Search for the cell housing the specified text and yield its (X, Y) center coordinate. 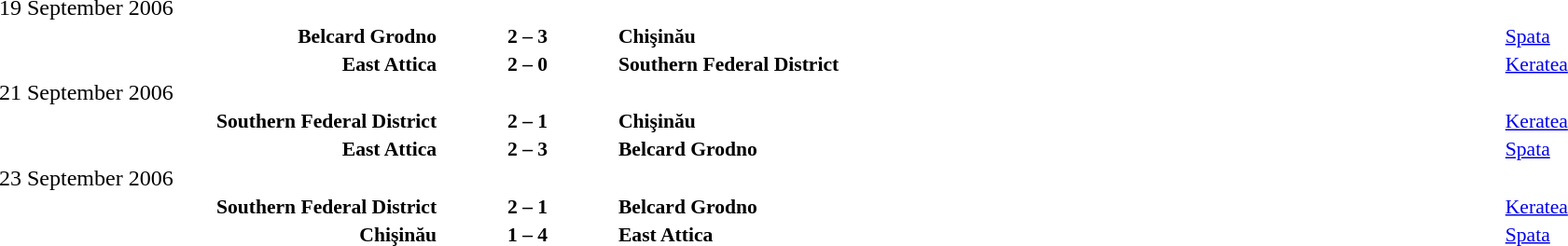
2 – 0 (528, 63)
Southern Federal District (1060, 63)
